Scan for the cell matching the given text and deliver its [x, y] coordinate at center. 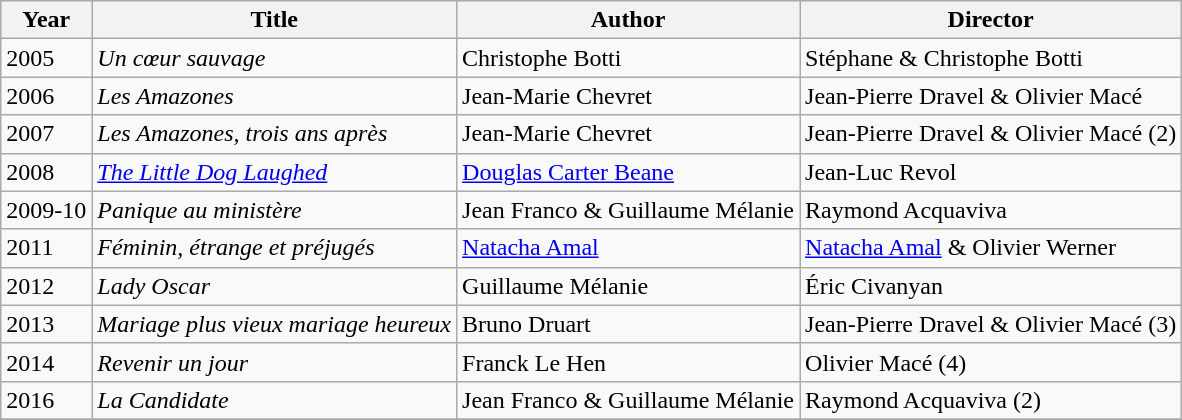
Author [628, 20]
Jean-Pierre Dravel & Olivier Macé (3) [991, 324]
Raymond Acquaviva [991, 210]
Stéphane & Christophe Botti [991, 58]
Un cœur sauvage [274, 58]
2014 [46, 362]
Christophe Botti [628, 58]
Féminin, étrange et préjugés [274, 248]
2008 [46, 172]
The Little Dog Laughed [274, 172]
Natacha Amal & Olivier Werner [991, 248]
2013 [46, 324]
2005 [46, 58]
Jean-Luc Revol [991, 172]
Douglas Carter Beane [628, 172]
Franck Le Hen [628, 362]
Natacha Amal [628, 248]
Jean-Pierre Dravel & Olivier Macé [991, 96]
2009-10 [46, 210]
2012 [46, 286]
Les Amazones, trois ans après [274, 134]
Olivier Macé (4) [991, 362]
Guillaume Mélanie [628, 286]
2007 [46, 134]
Title [274, 20]
Mariage plus vieux mariage heureux [274, 324]
Year [46, 20]
Jean-Pierre Dravel & Olivier Macé (2) [991, 134]
Lady Oscar [274, 286]
Raymond Acquaviva (2) [991, 400]
Revenir un jour [274, 362]
Les Amazones [274, 96]
Panique au ministère [274, 210]
2016 [46, 400]
Director [991, 20]
La Candidate [274, 400]
Bruno Druart [628, 324]
2006 [46, 96]
Éric Civanyan [991, 286]
2011 [46, 248]
